Scan for the cell matching the given text and deliver its [x, y] coordinate at center. 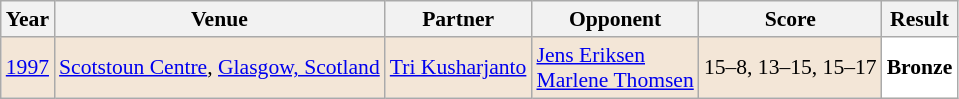
Scotstoun Centre, Glasgow, Scotland [220, 68]
Jens Eriksen Marlene Thomsen [614, 68]
1997 [28, 68]
Score [790, 19]
Bronze [920, 68]
Tri Kusharjanto [458, 68]
Opponent [614, 19]
15–8, 13–15, 15–17 [790, 68]
Venue [220, 19]
Year [28, 19]
Result [920, 19]
Partner [458, 19]
